Provide the [x, y] coordinate of the cell's center where the given text is located.  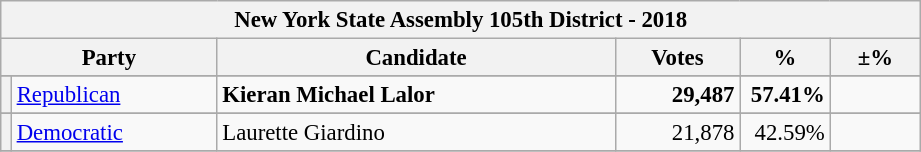
Votes [678, 58]
New York State Assembly 105th District - 2018 [461, 20]
29,487 [678, 95]
Democratic [114, 133]
Candidate [416, 58]
Party [109, 58]
±% [875, 58]
42.59% [785, 133]
Kieran Michael Lalor [416, 95]
57.41% [785, 95]
% [785, 58]
21,878 [678, 133]
Laurette Giardino [416, 133]
Republican [114, 95]
